Search for the cell housing the specified text and yield its (X, Y) center coordinate. 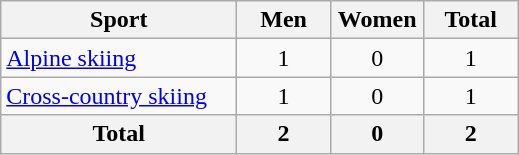
Cross-country skiing (119, 96)
Men (284, 20)
Women (377, 20)
Alpine skiing (119, 58)
Sport (119, 20)
